Output the (X, Y) coordinate of the center of the cell containing the given text.  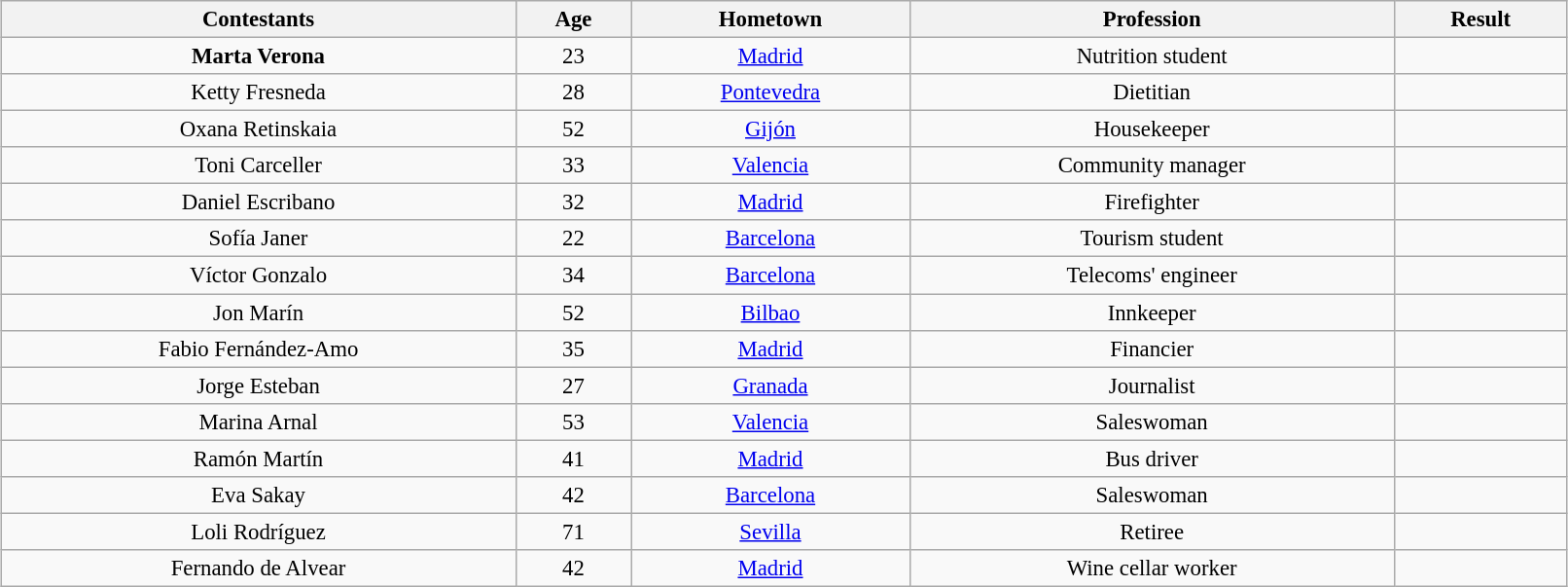
23 (574, 55)
Toni Carceller (259, 165)
Eva Sakay (259, 495)
Profession (1152, 19)
Financier (1152, 349)
Housekeeper (1152, 129)
Dietitian (1152, 92)
Gijón (770, 129)
Ketty Fresneda (259, 92)
32 (574, 202)
34 (574, 275)
Pontevedra (770, 92)
Contestants (259, 19)
Ramón Martín (259, 459)
28 (574, 92)
Granada (770, 385)
27 (574, 385)
71 (574, 532)
Jon Marín (259, 312)
Marina Arnal (259, 422)
35 (574, 349)
Hometown (770, 19)
Daniel Escribano (259, 202)
Bilbao (770, 312)
Sofía Janer (259, 238)
Fernando de Alvear (259, 569)
Age (574, 19)
Wine cellar worker (1152, 569)
33 (574, 165)
41 (574, 459)
Innkeeper (1152, 312)
22 (574, 238)
Retiree (1152, 532)
Result (1480, 19)
Bus driver (1152, 459)
Journalist (1152, 385)
Oxana Retinskaia (259, 129)
Marta Verona (259, 55)
Firefighter (1152, 202)
Tourism student (1152, 238)
Community manager (1152, 165)
53 (574, 422)
Nutrition student (1152, 55)
Sevilla (770, 532)
Loli Rodríguez (259, 532)
Telecoms' engineer (1152, 275)
Víctor Gonzalo (259, 275)
Jorge Esteban (259, 385)
Fabio Fernández-Amo (259, 349)
